Search for the cell housing the specified text and yield its [x, y] center coordinate. 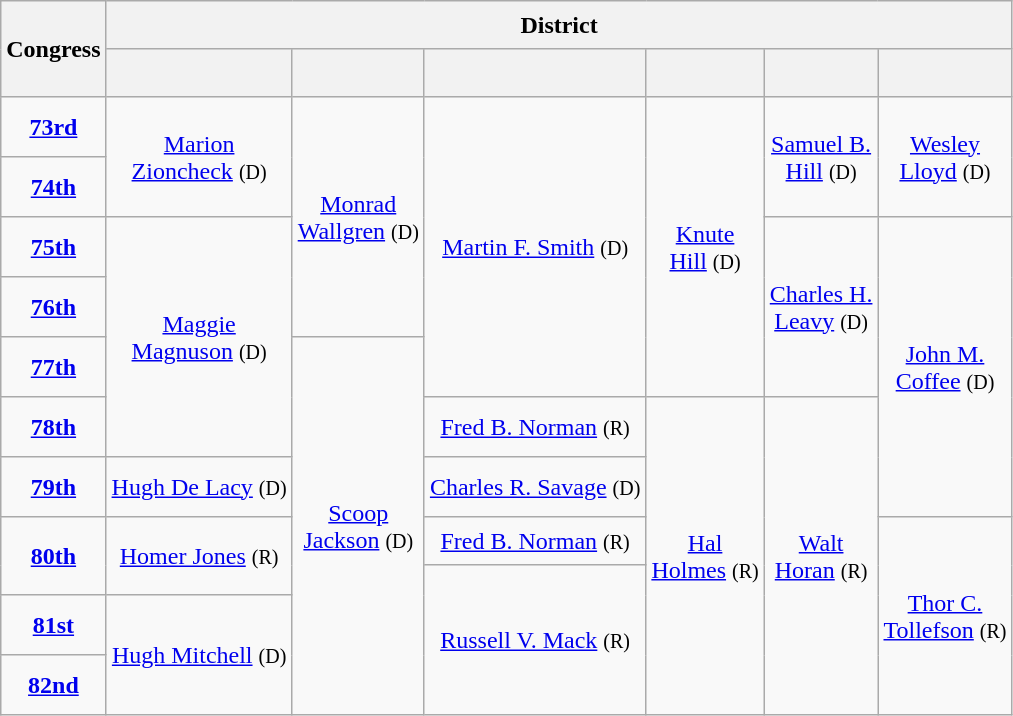
Hugh Mitchell (D) [199, 655]
78th [54, 427]
Samuel B.Hill (D) [821, 157]
80th [54, 556]
Congress [54, 49]
81st [54, 625]
Charles R. Savage (D) [534, 487]
District [559, 25]
Hugh De Lacy (D) [199, 487]
Russell V. Mack (R) [534, 640]
77th [54, 367]
Homer Jones (R) [199, 556]
Thor C.Tollefson (R) [945, 616]
MaggieMagnuson (D) [199, 337]
82nd [54, 685]
Charles H.Leavy (D) [821, 307]
KnuteHill (D) [705, 247]
John M.Coffee (D) [945, 367]
WaltHoran (R) [821, 556]
WesleyLloyd (D) [945, 157]
76th [54, 307]
Martin F. Smith (D) [534, 247]
HalHolmes (R) [705, 556]
MonradWallgren (D) [358, 217]
79th [54, 487]
ScoopJackson (D) [358, 526]
74th [54, 187]
73rd [54, 127]
MarionZioncheck (D) [199, 157]
75th [54, 247]
